Find where the given text appears and provide that cell's center as [X, Y] coordinate. 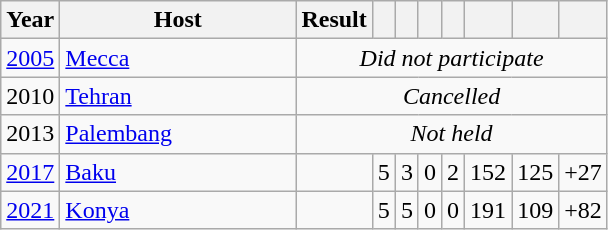
2 [452, 172]
2017 [30, 172]
2021 [30, 210]
Result [334, 20]
Cancelled [452, 96]
Mecca [178, 58]
Did not participate [452, 58]
Konya [178, 210]
Palembang [178, 134]
3 [406, 172]
109 [536, 210]
Not held [452, 134]
2005 [30, 58]
2013 [30, 134]
+82 [584, 210]
Baku [178, 172]
Year [30, 20]
152 [488, 172]
+27 [584, 172]
191 [488, 210]
Tehran [178, 96]
2010 [30, 96]
Host [178, 20]
125 [536, 172]
